Search for the cell housing the specified text and yield its (X, Y) center coordinate. 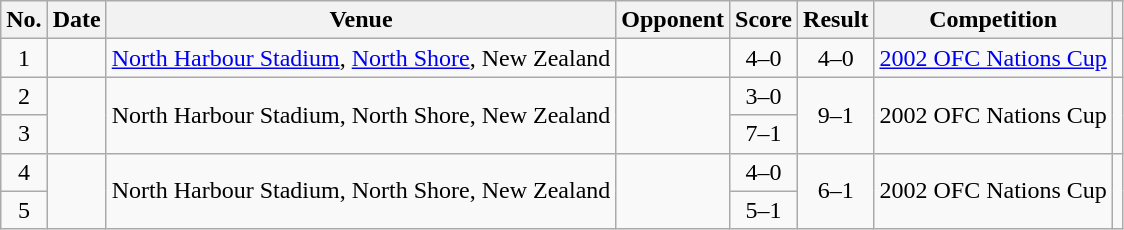
Competition (993, 20)
7–1 (764, 134)
3 (24, 134)
1 (24, 58)
Date (76, 20)
Score (764, 20)
Venue (361, 20)
5–1 (764, 210)
No. (24, 20)
3–0 (764, 96)
4 (24, 172)
2 (24, 96)
Result (836, 20)
9–1 (836, 115)
Opponent (673, 20)
5 (24, 210)
6–1 (836, 191)
